From the cell containing the given text, extract its center point as [x, y] coordinate. 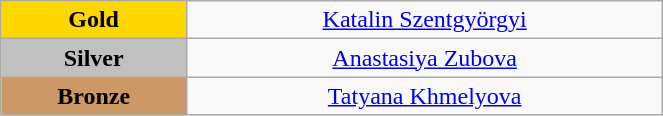
Gold [94, 20]
Katalin Szentgyörgyi [425, 20]
Bronze [94, 96]
Anastasiya Zubova [425, 58]
Tatyana Khmelyova [425, 96]
Silver [94, 58]
